Identify which cell holds the provided text, then report its (x, y) central coordinate. 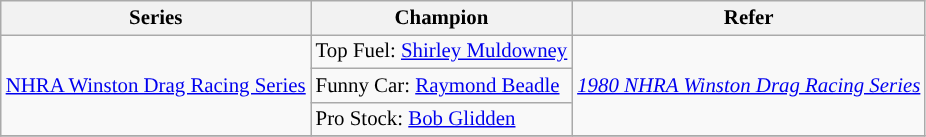
NHRA Winston Drag Racing Series (156, 85)
1980 NHRA Winston Drag Racing Series (748, 85)
Refer (748, 18)
Funny Car: Raymond Beadle (442, 85)
Champion (442, 18)
Series (156, 18)
Pro Stock: Bob Glidden (442, 119)
Top Fuel: Shirley Muldowney (442, 51)
